Identify which cell holds the provided text, then report its [X, Y] central coordinate. 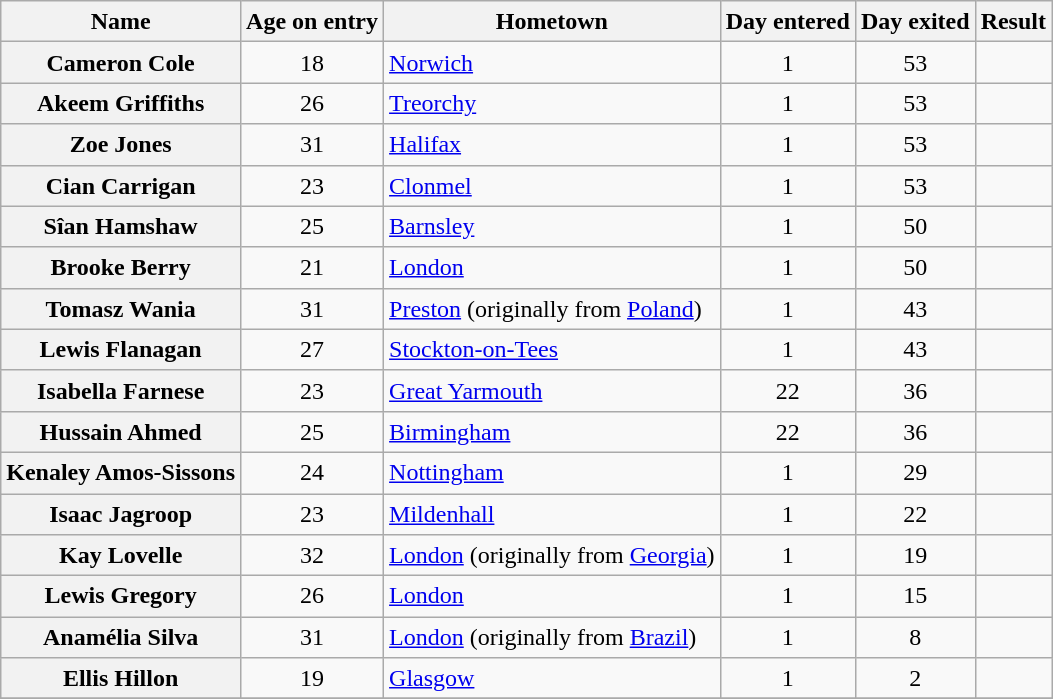
Age on entry [312, 22]
London (originally from Brazil) [552, 638]
Hussain Ahmed [121, 432]
Great Yarmouth [552, 390]
Brooke Berry [121, 268]
Cameron Cole [121, 62]
Day exited [915, 22]
Clonmel [552, 186]
24 [312, 472]
Name [121, 22]
2 [915, 678]
Stockton-on-Tees [552, 350]
Halifax [552, 144]
Mildenhall [552, 514]
Glasgow [552, 678]
27 [312, 350]
Result [1013, 22]
Tomasz Wania [121, 308]
32 [312, 556]
Anamélia Silva [121, 638]
29 [915, 472]
Preston (originally from Poland) [552, 308]
Kay Lovelle [121, 556]
Isabella Farnese [121, 390]
Day entered [788, 22]
Isaac Jagroop [121, 514]
Norwich [552, 62]
Sîan Hamshaw [121, 226]
Lewis Gregory [121, 596]
15 [915, 596]
Lewis Flanagan [121, 350]
Akeem Griffiths [121, 104]
London (originally from Georgia) [552, 556]
Nottingham [552, 472]
Birmingham [552, 432]
21 [312, 268]
Cian Carrigan [121, 186]
Hometown [552, 22]
Kenaley Amos-Sissons [121, 472]
18 [312, 62]
Barnsley [552, 226]
Ellis Hillon [121, 678]
8 [915, 638]
Treorchy [552, 104]
Zoe Jones [121, 144]
